Detect which cell encompasses the target text, then output its [X, Y] center coordinate. 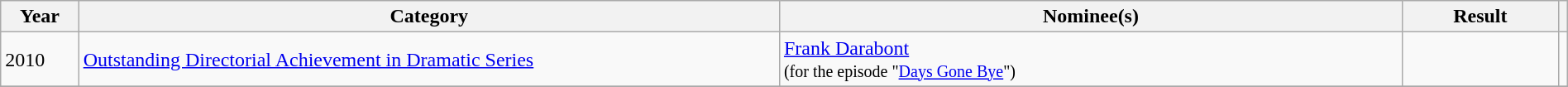
Frank Darabont (for the episode "Days Gone Bye") [1090, 60]
Result [1480, 17]
Year [40, 17]
Outstanding Directorial Achievement in Dramatic Series [428, 60]
Nominee(s) [1090, 17]
Category [428, 17]
2010 [40, 60]
